Capture the cell that displays the provided text and extract its [X, Y] central coordinate. 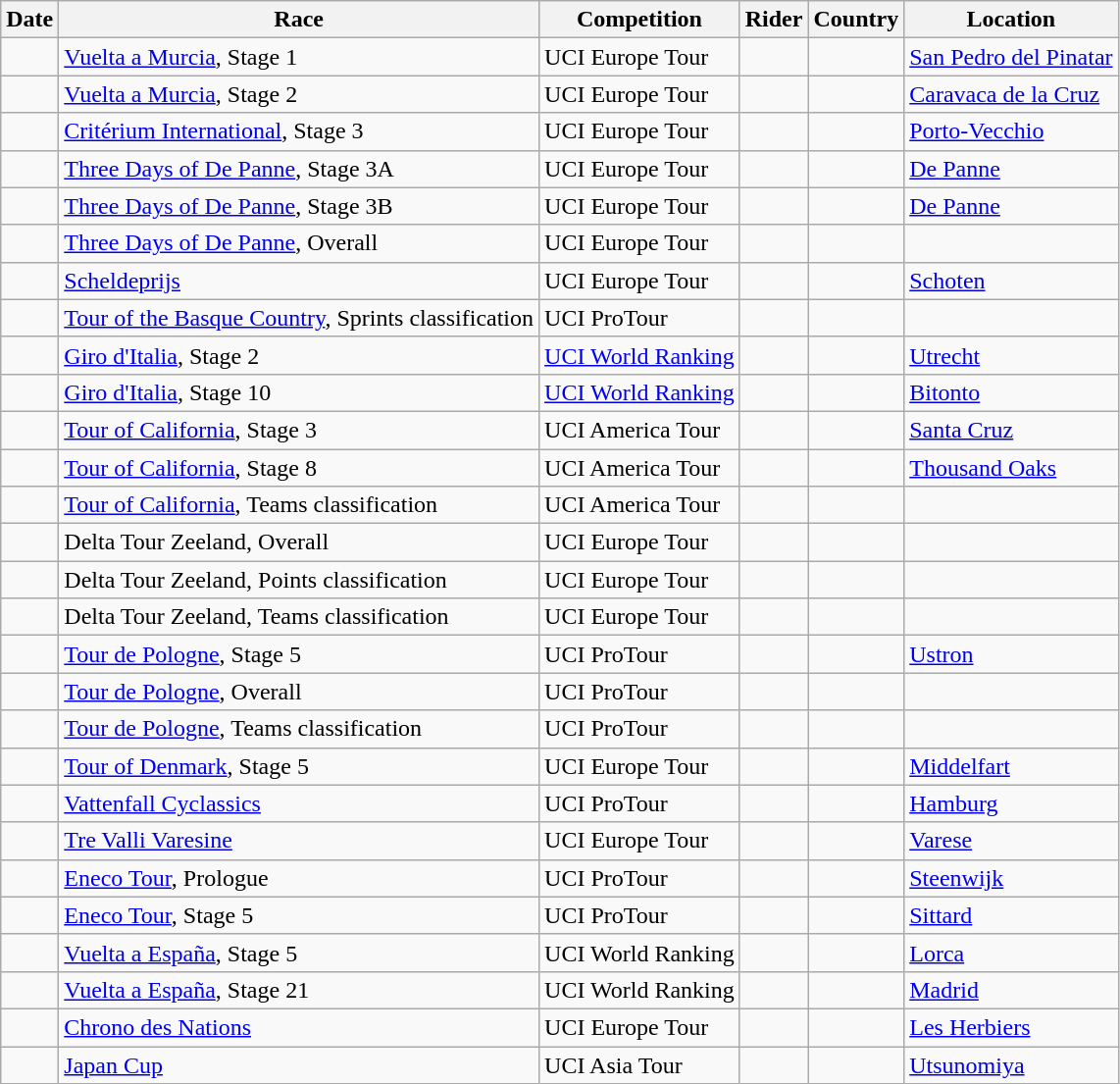
Middelfart [1011, 766]
Tour of California, Stage 3 [299, 430]
Thousand Oaks [1011, 468]
Japan Cup [299, 1064]
Hamburg [1011, 803]
Vuelta a Murcia, Stage 2 [299, 94]
Delta Tour Zeeland, Points classification [299, 580]
Three Days of De Panne, Stage 3A [299, 169]
Vattenfall Cyclassics [299, 803]
Madrid [1011, 990]
San Pedro del Pinatar [1011, 57]
Tour de Pologne, Teams classification [299, 729]
Varese [1011, 841]
Les Herbiers [1011, 1027]
Tour de Pologne, Stage 5 [299, 654]
Delta Tour Zeeland, Overall [299, 542]
Caravaca de la Cruz [1011, 94]
Giro d'Italia, Stage 10 [299, 392]
Delta Tour Zeeland, Teams classification [299, 617]
Utrecht [1011, 355]
Tour of the Basque Country, Sprints classification [299, 318]
Bitonto [1011, 392]
Eneco Tour, Stage 5 [299, 915]
Critérium International, Stage 3 [299, 131]
Tre Valli Varesine [299, 841]
Sittard [1011, 915]
Location [1011, 20]
Tour of California, Stage 8 [299, 468]
Race [299, 20]
Country [856, 20]
Schoten [1011, 281]
Ustron [1011, 654]
Tour of Denmark, Stage 5 [299, 766]
Date [29, 20]
Eneco Tour, Prologue [299, 878]
Santa Cruz [1011, 430]
Porto-Vecchio [1011, 131]
Utsunomiya [1011, 1064]
Lorca [1011, 953]
Chrono des Nations [299, 1027]
Vuelta a España, Stage 21 [299, 990]
Tour de Pologne, Overall [299, 692]
UCI Asia Tour [639, 1064]
Competition [639, 20]
Rider [774, 20]
Three Days of De Panne, Stage 3B [299, 206]
Steenwijk [1011, 878]
Vuelta a España, Stage 5 [299, 953]
Giro d'Italia, Stage 2 [299, 355]
Vuelta a Murcia, Stage 1 [299, 57]
Tour of California, Teams classification [299, 505]
Scheldeprijs [299, 281]
Three Days of De Panne, Overall [299, 243]
